Detect which cell encompasses the target text, then output its [X, Y] center coordinate. 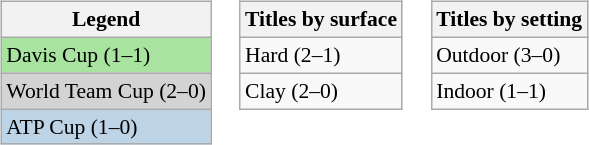
Titles by surface [321, 20]
ATP Cup (1–0) [106, 127]
Clay (2–0) [321, 91]
Legend [106, 20]
World Team Cup (2–0) [106, 91]
Hard (2–1) [321, 55]
Titles by setting [509, 20]
Davis Cup (1–1) [106, 55]
Outdoor (3–0) [509, 55]
Indoor (1–1) [509, 91]
